Scan for the cell matching the given text and deliver its (x, y) coordinate at center. 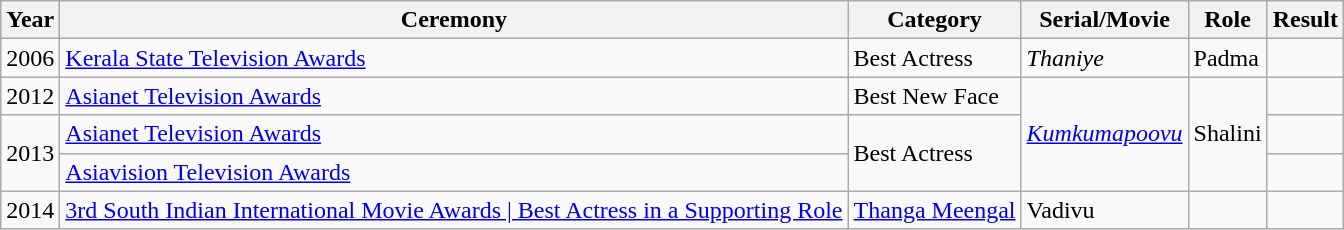
Shalini (1228, 134)
Year (30, 20)
Asiavision Television Awards (454, 172)
2012 (30, 96)
2013 (30, 153)
Kumkumapoovu (1104, 134)
2006 (30, 58)
Kerala State Television Awards (454, 58)
Padma (1228, 58)
3rd South Indian International Movie Awards | Best Actress in a Supporting Role (454, 210)
Category (934, 20)
Serial/Movie (1104, 20)
2014 (30, 210)
Ceremony (454, 20)
Thanga Meengal (934, 210)
Role (1228, 20)
Best New Face (934, 96)
Vadivu (1104, 210)
Result (1305, 20)
Thaniye (1104, 58)
